Output the (X, Y) coordinate of the center of the cell containing the given text.  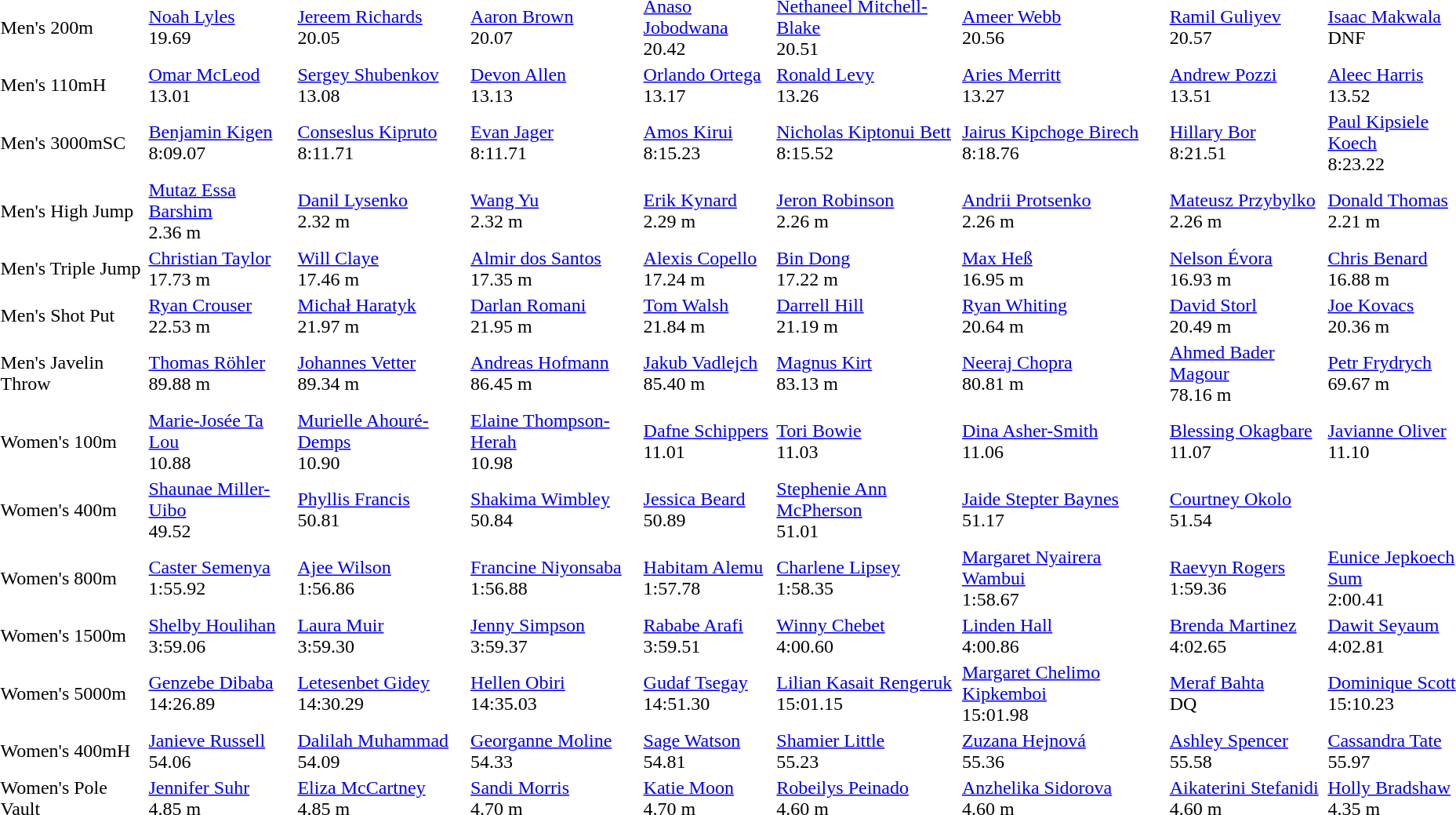
Marie-Josée Ta Lou 10.88 (221, 442)
Jessica Beard 50.89 (707, 510)
Thomas Röhler 89.88 m (221, 373)
Ryan Crouser 22.53 m (221, 315)
Almir dos Santos 17.35 m (555, 268)
Georganne Moline 54.33 (555, 751)
Evan Jager 8:11.71 (555, 143)
Laura Muir 3:59.30 (382, 635)
Mateusz Przybylko 2.26 m (1247, 211)
Francine Niyonsaba 1:56.88 (555, 578)
Brenda Martinez 4:02.65 (1247, 635)
Danil Lysenko 2.32 m (382, 211)
Blessing Okagbare 11.07 (1247, 442)
Max Heß 16.95 m (1063, 268)
Johannes Vetter 89.34 m (382, 373)
Andrii Protsenko 2.26 m (1063, 211)
Nicholas Kiptonui Bett 8:15.52 (867, 143)
Ronald Levy 13.26 (867, 85)
Amos Kirui 8:15.23 (707, 143)
Winny Chebet 4:00.60 (867, 635)
David Storl 20.49 m (1247, 315)
Hillary Bor 8:21.51 (1247, 143)
Gudaf Tsegay 14:51.30 (707, 693)
Stephenie Ann McPherson 51.01 (867, 510)
Andreas Hofmann 86.45 m (555, 373)
Margaret Chelimo Kipkemboi 15:01.98 (1063, 693)
Darlan Romani 21.95 m (555, 315)
Tori Bowie 11.03 (867, 442)
Bin Dong 17.22 m (867, 268)
Mutaz Essa Barshim 2.36 m (221, 211)
Wang Yu 2.32 m (555, 211)
Margaret Nyairera Wambui 1:58.67 (1063, 578)
Phyllis Francis 50.81 (382, 510)
Conseslus Kipruto 8:11.71 (382, 143)
Shaunae Miller-Uibo 49.52 (221, 510)
Orlando Ortega 13.17 (707, 85)
Rababe Arafi 3:59.51 (707, 635)
Charlene Lipsey 1:58.35 (867, 578)
Magnus Kirt 83.13 m (867, 373)
Genzebe Dibaba 14:26.89 (221, 693)
Lilian Kasait Rengeruk 15:01.15 (867, 693)
Alexis Copello 17.24 m (707, 268)
Michał Haratyk 21.97 m (382, 315)
Jakub Vadlejch 85.40 m (707, 373)
Murielle Ahouré-Demps 10.90 (382, 442)
Jeron Robinson 2.26 m (867, 211)
Sage Watson 54.81 (707, 751)
Jenny Simpson 3:59.37 (555, 635)
Raevyn Rogers 1:59.36 (1247, 578)
Dina Asher-Smith 11.06 (1063, 442)
Tom Walsh 21.84 m (707, 315)
Habitam Alemu 1:57.78 (707, 578)
Omar McLeod 13.01 (221, 85)
Ahmed Bader Magour 78.16 m (1247, 373)
Will Claye 17.46 m (382, 268)
Nelson Évora 16.93 m (1247, 268)
Jaide Stepter Baynes 51.17 (1063, 510)
Shakima Wimbley 50.84 (555, 510)
Shamier Little 55.23 (867, 751)
Benjamin Kigen 8:09.07 (221, 143)
Dafne Schippers 11.01 (707, 442)
Linden Hall 4:00.86 (1063, 635)
Christian Taylor 17.73 m (221, 268)
Caster Semenya 1:55.92 (221, 578)
Meraf Bahta DQ (1247, 693)
Elaine Thompson-Herah 10.98 (555, 442)
Jairus Kipchoge Birech 8:18.76 (1063, 143)
Sergey Shubenkov 13.08 (382, 85)
Aries Merritt 13.27 (1063, 85)
Ajee Wilson 1:56.86 (382, 578)
Devon Allen 13.13 (555, 85)
Darrell Hill 21.19 m (867, 315)
Neeraj Chopra 80.81 m (1063, 373)
Shelby Houlihan 3:59.06 (221, 635)
Ryan Whiting 20.64 m (1063, 315)
Letesenbet Gidey 14:30.29 (382, 693)
Erik Kynard 2.29 m (707, 211)
Ashley Spencer 55.58 (1247, 751)
Dalilah Muhammad 54.09 (382, 751)
Courtney Okolo 51.54 (1247, 510)
Andrew Pozzi 13.51 (1247, 85)
Hellen Obiri 14:35.03 (555, 693)
Janieve Russell 54.06 (221, 751)
Zuzana Hejnová 55.36 (1063, 751)
